Determine the (X, Y) coordinate at the center of the cell enclosing the given text.  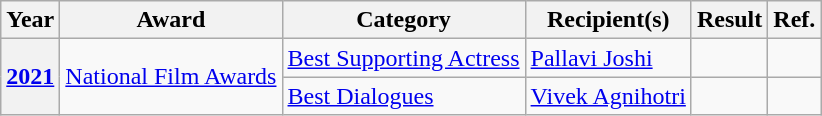
Year (30, 20)
2021 (30, 77)
Best Dialogues (404, 96)
Recipient(s) (608, 20)
Category (404, 20)
National Film Awards (171, 77)
Ref. (794, 20)
Result (729, 20)
Vivek Agnihotri (608, 96)
Award (171, 20)
Best Supporting Actress (404, 58)
Pallavi Joshi (608, 58)
